Output the (X, Y) coordinate of the center of the cell containing the given text.  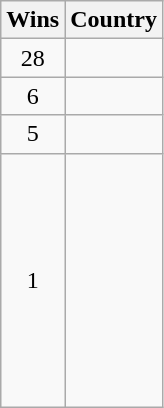
6 (33, 96)
28 (33, 58)
Country (114, 20)
Wins (33, 20)
5 (33, 134)
1 (33, 280)
